Search for the cell housing the specified text and yield its [x, y] center coordinate. 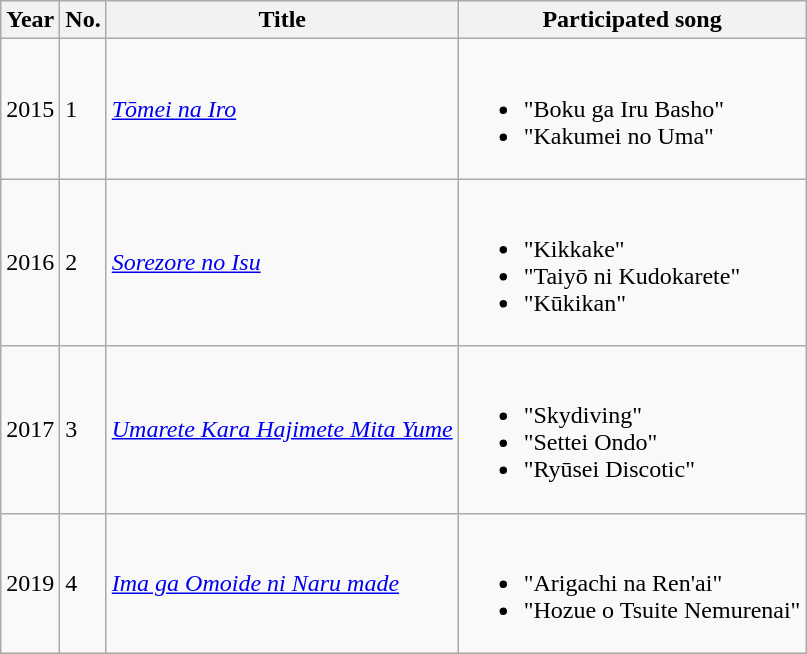
"Arigachi na Ren'ai""Hozue o Tsuite Nemurenai" [632, 583]
4 [83, 583]
Ima ga Omoide ni Naru made [282, 583]
3 [83, 430]
No. [83, 20]
Year [30, 20]
Tōmei na Iro [282, 109]
Sorezore no Isu [282, 262]
Participated song [632, 20]
Title [282, 20]
"Skydiving""Settei Ondo""Ryūsei Discotic" [632, 430]
2016 [30, 262]
1 [83, 109]
Umarete Kara Hajimete Mita Yume [282, 430]
2015 [30, 109]
"Boku ga Iru Basho""Kakumei no Uma" [632, 109]
2 [83, 262]
2019 [30, 583]
"Kikkake""Taiyō ni Kudokarete""Kūkikan" [632, 262]
2017 [30, 430]
